Provide the (X, Y) coordinate of the cell's center where the given text is located.  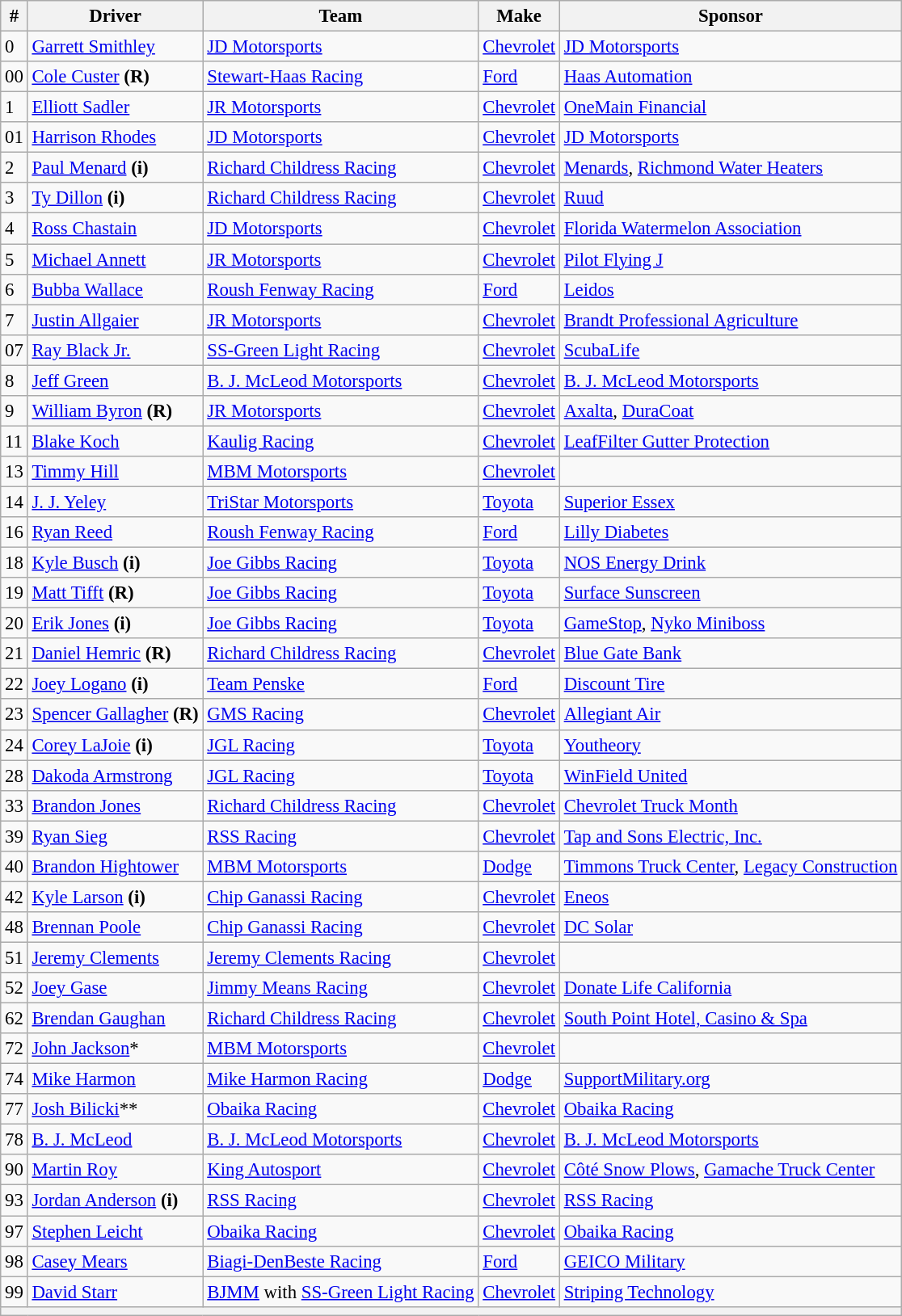
Haas Automation (731, 77)
Bubba Wallace (115, 289)
Brandon Hightower (115, 867)
Joey Gase (115, 988)
Paul Menard (i) (115, 168)
Ray Black Jr. (115, 350)
Kyle Busch (i) (115, 563)
51 (15, 957)
23 (15, 715)
# (15, 16)
Brandt Professional Agriculture (731, 320)
90 (15, 1171)
7 (15, 320)
South Point Hotel, Casino & Spa (731, 1019)
David Starr (115, 1292)
Florida Watermelon Association (731, 229)
99 (15, 1292)
Driver (115, 16)
Ruud (731, 198)
Ryan Sieg (115, 836)
Côté Snow Plows, Gamache Truck Center (731, 1171)
18 (15, 563)
97 (15, 1231)
72 (15, 1049)
Timmy Hill (115, 472)
TriStar Motorsports (341, 502)
2 (15, 168)
01 (15, 137)
Donate Life California (731, 988)
Team (341, 16)
Blue Gate Bank (731, 654)
Biagi-DenBeste Racing (341, 1261)
WinField United (731, 776)
Erik Jones (i) (115, 624)
Menards, Richmond Water Heaters (731, 168)
GMS Racing (341, 715)
Dakoda Armstrong (115, 776)
Chevrolet Truck Month (731, 805)
SS-Green Light Racing (341, 350)
21 (15, 654)
20 (15, 624)
00 (15, 77)
GEICO Military (731, 1261)
78 (15, 1140)
King Autosport (341, 1171)
Kaulig Racing (341, 441)
OneMain Financial (731, 107)
Justin Allgaier (115, 320)
Harrison Rhodes (115, 137)
Matt Tifft (R) (115, 593)
Jimmy Means Racing (341, 988)
GameStop, Nyko Miniboss (731, 624)
SupportMilitary.org (731, 1079)
Mike Harmon Racing (341, 1079)
42 (15, 897)
0 (15, 47)
Team Penske (341, 684)
Superior Essex (731, 502)
Lilly Diabetes (731, 532)
Stewart-Haas Racing (341, 77)
14 (15, 502)
J. J. Yeley (115, 502)
93 (15, 1200)
19 (15, 593)
Martin Roy (115, 1171)
1 (15, 107)
Blake Koch (115, 441)
Striping Technology (731, 1292)
ScubaLife (731, 350)
Jordan Anderson (i) (115, 1200)
24 (15, 745)
16 (15, 532)
74 (15, 1079)
B. J. McLeod (115, 1140)
Jeremy Clements Racing (341, 957)
33 (15, 805)
LeafFilter Gutter Protection (731, 441)
Garrett Smithley (115, 47)
4 (15, 229)
Discount Tire (731, 684)
6 (15, 289)
8 (15, 381)
77 (15, 1109)
Ross Chastain (115, 229)
48 (15, 927)
Youtheory (731, 745)
DC Solar (731, 927)
39 (15, 836)
Daniel Hemric (R) (115, 654)
Timmons Truck Center, Legacy Construction (731, 867)
28 (15, 776)
5 (15, 259)
BJMM with SS-Green Light Racing (341, 1292)
Ryan Reed (115, 532)
Make (519, 16)
Casey Mears (115, 1261)
07 (15, 350)
Eneos (731, 897)
Jeremy Clements (115, 957)
Brennan Poole (115, 927)
62 (15, 1019)
52 (15, 988)
Joey Logano (i) (115, 684)
Ty Dillon (i) (115, 198)
Axalta, DuraCoat (731, 411)
22 (15, 684)
98 (15, 1261)
Brandon Jones (115, 805)
Mike Harmon (115, 1079)
9 (15, 411)
Cole Custer (R) (115, 77)
John Jackson* (115, 1049)
Kyle Larson (i) (115, 897)
NOS Energy Drink (731, 563)
Elliott Sadler (115, 107)
13 (15, 472)
Stephen Leicht (115, 1231)
3 (15, 198)
Josh Bilicki** (115, 1109)
William Byron (R) (115, 411)
Jeff Green (115, 381)
Michael Annett (115, 259)
Allegiant Air (731, 715)
11 (15, 441)
Brendan Gaughan (115, 1019)
Tap and Sons Electric, Inc. (731, 836)
Leidos (731, 289)
Corey LaJoie (i) (115, 745)
40 (15, 867)
Pilot Flying J (731, 259)
Sponsor (731, 16)
Spencer Gallagher (R) (115, 715)
Surface Sunscreen (731, 593)
